Pinpoint the cell where the given text exists, returning its (x, y) midpoint coordinate. 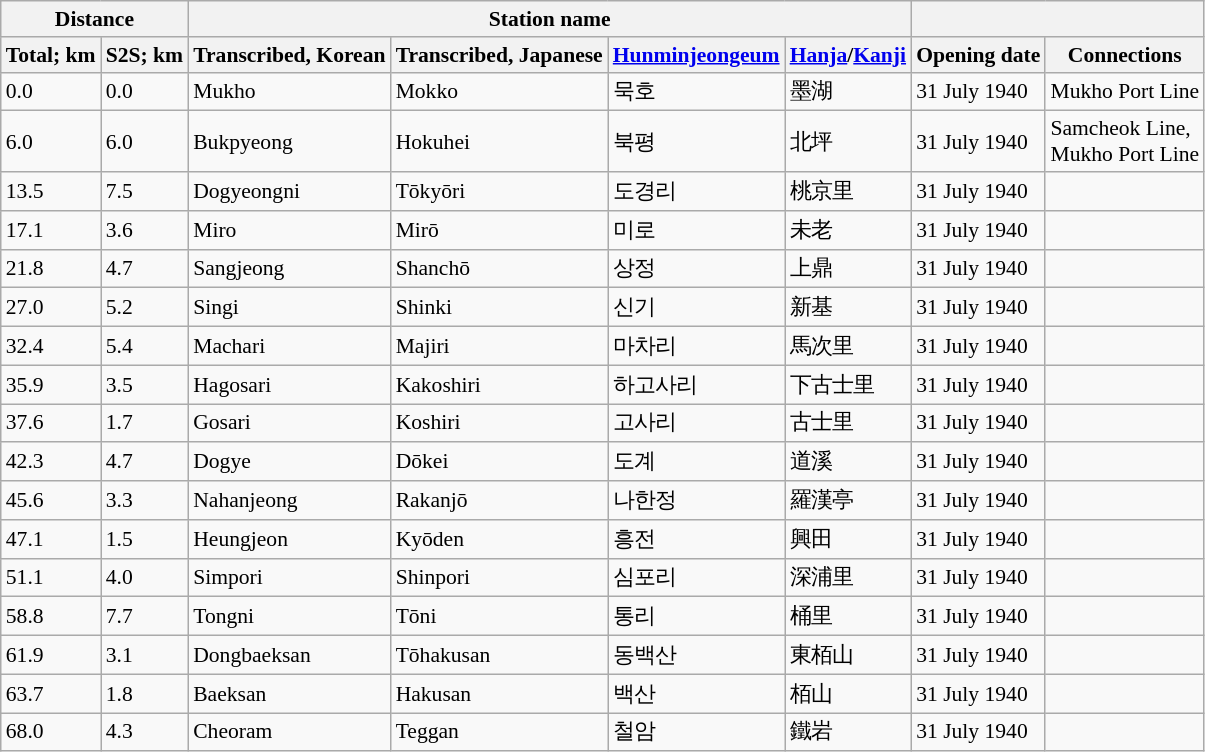
Shinpori (500, 578)
Hanja/Kanji (848, 55)
3.3 (145, 500)
墨湖 (848, 92)
Nahanjeong (289, 500)
下古士里 (848, 384)
Kakoshiri (500, 384)
37.6 (51, 424)
上鼎 (848, 268)
Gosari (289, 424)
신기 (696, 308)
통리 (696, 616)
Transcribed, Korean (289, 55)
백산 (696, 694)
1.7 (145, 424)
동백산 (696, 656)
도계 (696, 462)
4.0 (145, 578)
32.4 (51, 346)
나한정 (696, 500)
3.6 (145, 230)
Majiri (500, 346)
5.2 (145, 308)
Dōkei (500, 462)
Shanchō (500, 268)
Tōni (500, 616)
Total; km (51, 55)
Transcribed, Japanese (500, 55)
Mukho (289, 92)
63.7 (51, 694)
未老 (848, 230)
3.1 (145, 656)
21.8 (51, 268)
Hokuhei (500, 142)
北坪 (848, 142)
S2S; km (145, 55)
5.4 (145, 346)
3.5 (145, 384)
미로 (696, 230)
Tōkyōri (500, 192)
북평 (696, 142)
Cheoram (289, 732)
Koshiri (500, 424)
Machari (289, 346)
7.7 (145, 616)
鐵岩 (848, 732)
35.9 (51, 384)
Dogyeongni (289, 192)
58.8 (51, 616)
桶里 (848, 616)
興田 (848, 540)
馬次里 (848, 346)
Tōhakusan (500, 656)
흥전 (696, 540)
묵호 (696, 92)
桃京里 (848, 192)
Mukho Port Line (1124, 92)
Mirō (500, 230)
45.6 (51, 500)
하고사리 (696, 384)
1.8 (145, 694)
Hagosari (289, 384)
栢山 (848, 694)
Opening date (978, 55)
철암 (696, 732)
상정 (696, 268)
Teggan (500, 732)
고사리 (696, 424)
古士里 (848, 424)
47.1 (51, 540)
Sangjeong (289, 268)
4.3 (145, 732)
68.0 (51, 732)
Kyōden (500, 540)
심포리 (696, 578)
Singi (289, 308)
深浦里 (848, 578)
Shinki (500, 308)
羅漢亭 (848, 500)
7.5 (145, 192)
Distance (94, 19)
17.1 (51, 230)
Dongbaeksan (289, 656)
Dogye (289, 462)
新基 (848, 308)
Samcheok Line,Mukho Port Line (1124, 142)
Baeksan (289, 694)
51.1 (51, 578)
Heungjeon (289, 540)
Bukpyeong (289, 142)
1.5 (145, 540)
61.9 (51, 656)
마차리 (696, 346)
道溪 (848, 462)
도경리 (696, 192)
Mokko (500, 92)
Simpori (289, 578)
Miro (289, 230)
27.0 (51, 308)
Rakanjō (500, 500)
13.5 (51, 192)
Connections (1124, 55)
Station name (550, 19)
東栢山 (848, 656)
Tongni (289, 616)
Hunminjeongeum (696, 55)
Hakusan (500, 694)
42.3 (51, 462)
